Search for the cell housing the specified text and yield its [x, y] center coordinate. 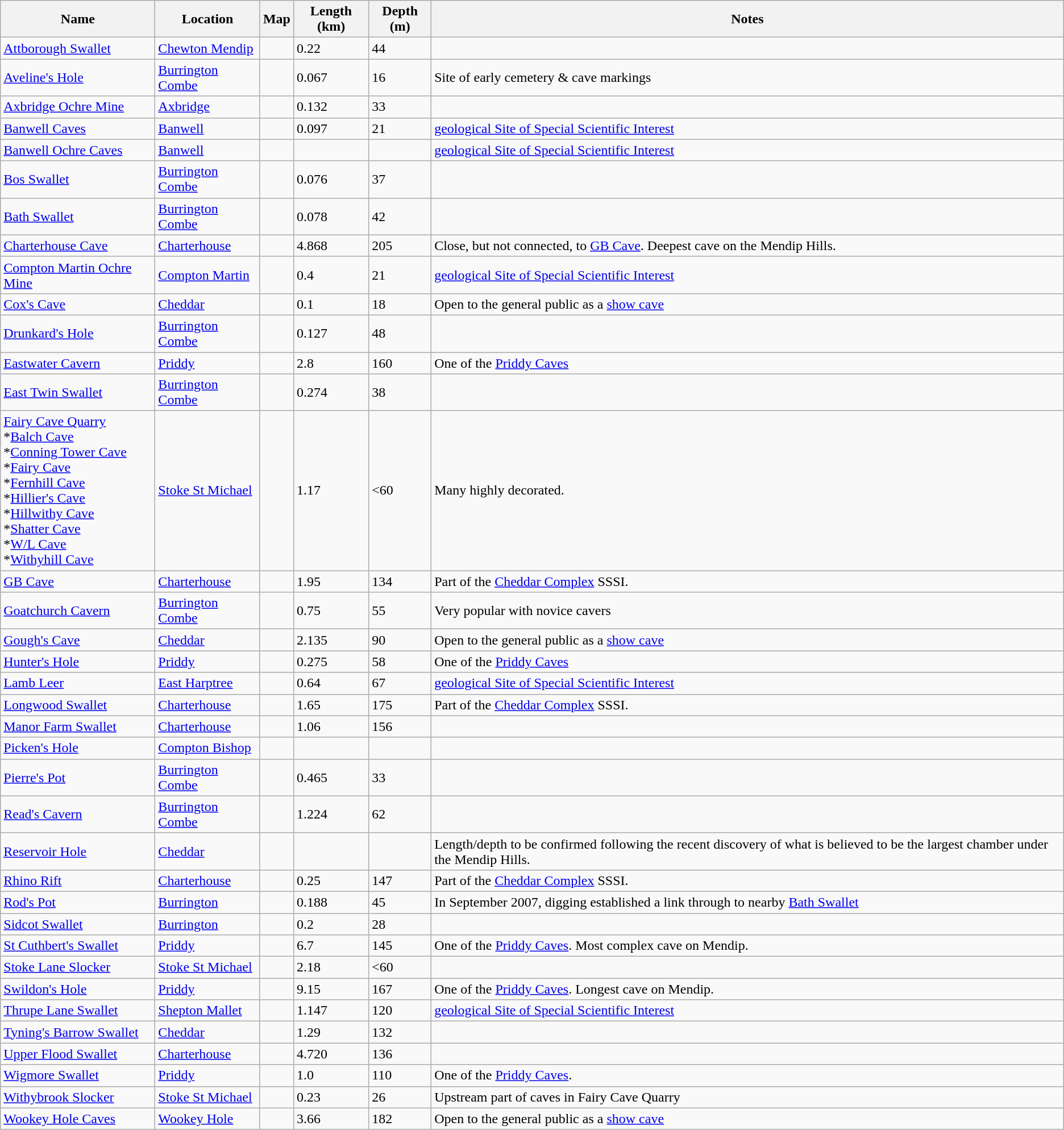
Wookey Hole Caves [78, 1119]
0.067 [331, 77]
Rhino Rift [78, 880]
Banwell Ochre Caves [78, 150]
4.868 [331, 246]
Axbridge [208, 107]
0.274 [331, 392]
Length/depth to be confirmed following the recent discovery of what is believed to be the largest chamber under the Mendip Hills. [748, 851]
Axbridge Ochre Mine [78, 107]
Very popular with novice cavers [748, 610]
132 [400, 1032]
67 [400, 683]
3.66 [331, 1119]
Tyning's Barrow Swallet [78, 1032]
Hunter's Hole [78, 662]
0.64 [331, 683]
Depth (m) [400, 19]
0.275 [331, 662]
156 [400, 726]
Close, but not connected, to GB Cave. Deepest cave on the Mendip Hills. [748, 246]
6.7 [331, 946]
1.224 [331, 814]
90 [400, 640]
Site of early cemetery & cave markings [748, 77]
58 [400, 662]
Compton Bishop [208, 748]
East Twin Swallet [78, 392]
37 [400, 180]
Banwell Caves [78, 128]
Compton Martin [208, 275]
62 [400, 814]
0.465 [331, 778]
120 [400, 1011]
One of the Priddy Caves. Most complex cave on Mendip. [748, 946]
175 [400, 705]
0.75 [331, 610]
0.22 [331, 48]
Bath Swallet [78, 216]
0.127 [331, 333]
28 [400, 924]
55 [400, 610]
45 [400, 902]
Reservoir Hole [78, 851]
48 [400, 333]
Notes [748, 19]
2.18 [331, 967]
16 [400, 77]
0.132 [331, 107]
0.1 [331, 304]
42 [400, 216]
26 [400, 1097]
182 [400, 1119]
44 [400, 48]
Aveline's Hole [78, 77]
Chewton Mendip [208, 48]
Lamb Leer [78, 683]
St Cuthbert's Swallet [78, 946]
1.29 [331, 1032]
0.188 [331, 902]
Read's Cavern [78, 814]
134 [400, 581]
0.097 [331, 128]
Many highly decorated. [748, 491]
In September 2007, digging established a link through to nearby Bath Swallet [748, 902]
160 [400, 363]
Rod's Pot [78, 902]
110 [400, 1075]
Name [78, 19]
Longwood Swallet [78, 705]
One of the Priddy Caves. [748, 1075]
Drunkard's Hole [78, 333]
1.17 [331, 491]
147 [400, 880]
0.078 [331, 216]
205 [400, 246]
38 [400, 392]
167 [400, 989]
Pierre's Pot [78, 778]
Wookey Hole [208, 1119]
Wigmore Swallet [78, 1075]
Gough's Cave [78, 640]
Shepton Mallet [208, 1011]
Picken's Hole [78, 748]
GB Cave [78, 581]
Compton Martin Ochre Mine [78, 275]
2.8 [331, 363]
0.23 [331, 1097]
18 [400, 304]
Eastwater Cavern [78, 363]
Fairy Cave Quarry *Balch Cave*Conning Tower Cave*Fairy Cave*Fernhill Cave *Hillier's Cave *Hillwithy Cave*Shatter Cave*W/L Cave*Withyhill Cave [78, 491]
136 [400, 1054]
Goatchurch Cavern [78, 610]
Attborough Swallet [78, 48]
0.076 [331, 180]
0.4 [331, 275]
2.135 [331, 640]
Length (km) [331, 19]
East Harptree [208, 683]
Stoke Lane Slocker [78, 967]
Upper Flood Swallet [78, 1054]
Sidcot Swallet [78, 924]
Charterhouse Cave [78, 246]
Upstream part of caves in Fairy Cave Quarry [748, 1097]
0.25 [331, 880]
Location [208, 19]
1.95 [331, 581]
Withybrook Slocker [78, 1097]
145 [400, 946]
Map [276, 19]
4.720 [331, 1054]
Swildon's Hole [78, 989]
Thrupe Lane Swallet [78, 1011]
1.65 [331, 705]
One of the Priddy Caves. Longest cave on Mendip. [748, 989]
Bos Swallet [78, 180]
1.0 [331, 1075]
9.15 [331, 989]
Manor Farm Swallet [78, 726]
1.06 [331, 726]
Cox's Cave [78, 304]
1.147 [331, 1011]
0.2 [331, 924]
